Identify which cell holds the provided text, then report its [x, y] central coordinate. 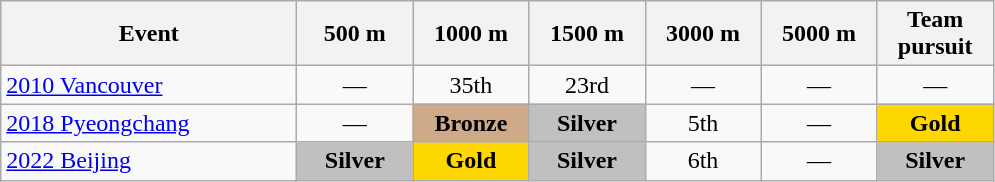
1500 m [587, 34]
3000 m [703, 34]
2018 Pyeongchang [149, 123]
Bronze [471, 123]
Team pursuit [935, 34]
6th [703, 161]
1000 m [471, 34]
500 m [355, 34]
2010 Vancouver [149, 85]
35th [471, 85]
23rd [587, 85]
Event [149, 34]
2022 Beijing [149, 161]
5000 m [819, 34]
5th [703, 123]
